Find where the given text appears and provide that cell's center as [x, y] coordinate. 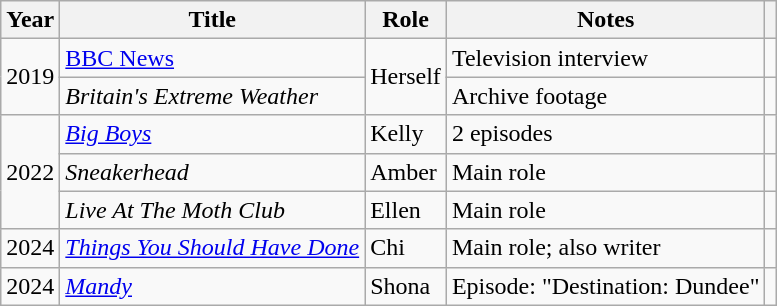
2022 [30, 172]
Herself [406, 77]
Live At The Moth Club [212, 210]
Main role; also writer [606, 248]
Episode: "Destination: Dundee" [606, 286]
Amber [406, 172]
Mandy [212, 286]
Kelly [406, 134]
Television interview [606, 58]
2019 [30, 77]
Ellen [406, 210]
Notes [606, 20]
Chi [406, 248]
Archive footage [606, 96]
Britain's Extreme Weather [212, 96]
Role [406, 20]
Year [30, 20]
BBC News [212, 58]
Title [212, 20]
2 episodes [606, 134]
Shona [406, 286]
Sneakerhead [212, 172]
Things You Should Have Done [212, 248]
Big Boys [212, 134]
